Pinpoint the cell where the given text exists, returning its [X, Y] midpoint coordinate. 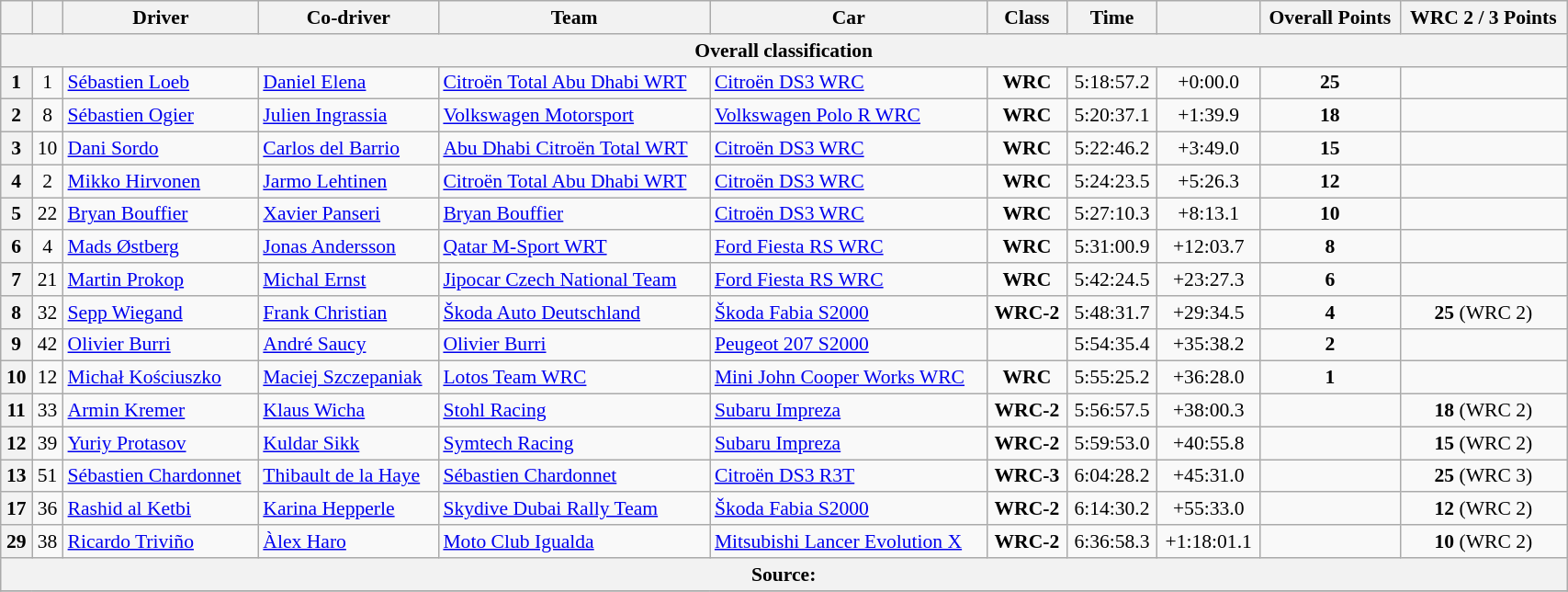
Kuldar Sikk [348, 443]
Thibault de la Haye [348, 476]
9 [17, 345]
Mitsubishi Lancer Evolution X [849, 541]
21 [48, 279]
Lotos Team WRC [574, 378]
5:59:53.0 [1111, 443]
Maciej Szczepaniak [348, 378]
Michal Ernst [348, 279]
Armin Kremer [162, 411]
25 (WRC 3) [1483, 476]
Sébastien Loeb [162, 83]
5:31:00.9 [1111, 247]
+1:18:01.1 [1209, 541]
Overall Points [1330, 17]
Yuriy Protasov [162, 443]
Car [849, 17]
Sébastien Ogier [162, 116]
38 [48, 541]
15 (WRC 2) [1483, 443]
Co-driver [348, 17]
6:36:58.3 [1111, 541]
WRC-3 [1027, 476]
3 [17, 149]
Team [574, 17]
29 [17, 541]
42 [48, 345]
Overall classification [784, 51]
+40:55.8 [1209, 443]
Source: [784, 575]
+36:28.0 [1209, 378]
Àlex Haro [348, 541]
12 (WRC 2) [1483, 509]
André Saucy [348, 345]
36 [48, 509]
+23:27.3 [1209, 279]
+12:03.7 [1209, 247]
+29:34.5 [1209, 313]
5 [17, 214]
Karina Hepperle [348, 509]
10 (WRC 2) [1483, 541]
51 [48, 476]
Klaus Wicha [348, 411]
5:18:57.2 [1111, 83]
5:20:37.1 [1111, 116]
Skydive Dubai Rally Team [574, 509]
5:48:31.7 [1111, 313]
Frank Christian [348, 313]
17 [17, 509]
25 (WRC 2) [1483, 313]
18 (WRC 2) [1483, 411]
Peugeot 207 S2000 [849, 345]
WRC 2 / 3 Points [1483, 17]
25 [1330, 83]
39 [48, 443]
+45:31.0 [1209, 476]
5:22:46.2 [1111, 149]
Moto Club Igualda [574, 541]
Sepp Wiegand [162, 313]
+38:00.3 [1209, 411]
+1:39.9 [1209, 116]
22 [48, 214]
5:42:24.5 [1111, 279]
6:14:30.2 [1111, 509]
15 [1330, 149]
+0:00.0 [1209, 83]
Abu Dhabi Citroën Total WRT [574, 149]
Volkswagen Polo R WRC [849, 116]
5:24:23.5 [1111, 181]
Carlos del Barrio [348, 149]
18 [1330, 116]
+8:13.1 [1209, 214]
7 [17, 279]
5:27:10.3 [1111, 214]
Martin Prokop [162, 279]
Driver [162, 17]
Julien Ingrassia [348, 116]
Daniel Elena [348, 83]
Time [1111, 17]
Jipocar Czech National Team [574, 279]
5:55:25.2 [1111, 378]
Mads Østberg [162, 247]
Qatar M-Sport WRT [574, 247]
Jarmo Lehtinen [348, 181]
Citroën DS3 R3T [849, 476]
6:04:28.2 [1111, 476]
Symtech Racing [574, 443]
Ricardo Triviño [162, 541]
Michał Kościuszko [162, 378]
11 [17, 411]
+5:26.3 [1209, 181]
Rashid al Ketbi [162, 509]
Volkswagen Motorsport [574, 116]
Xavier Panseri [348, 214]
32 [48, 313]
+35:38.2 [1209, 345]
Stohl Racing [574, 411]
13 [17, 476]
5:56:57.5 [1111, 411]
5:54:35.4 [1111, 345]
33 [48, 411]
Class [1027, 17]
+3:49.0 [1209, 149]
Škoda Auto Deutschland [574, 313]
Mikko Hirvonen [162, 181]
Dani Sordo [162, 149]
Mini John Cooper Works WRC [849, 378]
+55:33.0 [1209, 509]
Jonas Andersson [348, 247]
